Determine the [X, Y] coordinate at the center of the cell enclosing the given text.  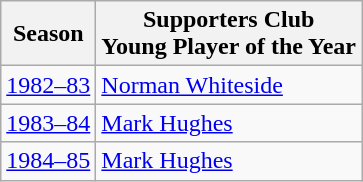
1983–84 [48, 123]
Norman Whiteside [229, 85]
Supporters ClubYoung Player of the Year [229, 34]
1982–83 [48, 85]
1984–85 [48, 161]
Season [48, 34]
